Return the [X, Y] coordinate for the center point of the cell that contains the specified text.  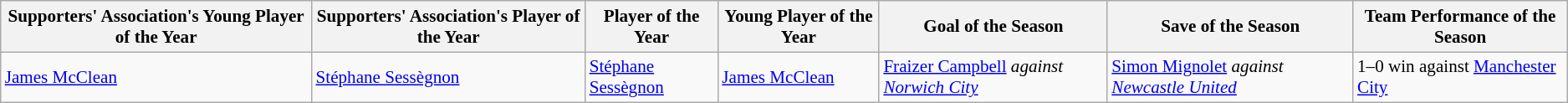
Team Performance of the Season [1460, 27]
Player of the Year [652, 27]
Fraizer Campbell against Norwich City [993, 77]
Simon Mignolet against Newcastle United [1230, 77]
Supporters' Association's Player of the Year [448, 27]
Supporters' Association's Young Player of the Year [156, 27]
Save of the Season [1230, 27]
1–0 win against Manchester City [1460, 77]
Young Player of the Year [798, 27]
Goal of the Season [993, 27]
